Locate the cell with the specified text and output its [X, Y] center coordinate. 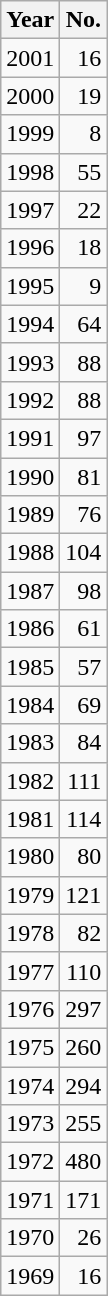
1997 [30, 210]
111 [84, 781]
1978 [30, 933]
1987 [30, 591]
80 [84, 857]
260 [84, 1047]
480 [84, 1162]
297 [84, 1009]
8 [84, 134]
1994 [30, 324]
2001 [30, 58]
69 [84, 705]
1989 [30, 515]
9 [84, 286]
2000 [30, 96]
19 [84, 96]
98 [84, 591]
84 [84, 743]
82 [84, 933]
26 [84, 1238]
1984 [30, 705]
1988 [30, 553]
76 [84, 515]
97 [84, 438]
1996 [30, 248]
104 [84, 553]
22 [84, 210]
18 [84, 248]
64 [84, 324]
1999 [30, 134]
294 [84, 1085]
1975 [30, 1047]
1983 [30, 743]
81 [84, 477]
1992 [30, 400]
1991 [30, 438]
1969 [30, 1276]
No. [84, 20]
1977 [30, 971]
1976 [30, 1009]
1971 [30, 1200]
114 [84, 819]
1972 [30, 1162]
57 [84, 667]
1998 [30, 172]
1995 [30, 286]
1973 [30, 1124]
1986 [30, 629]
1970 [30, 1238]
1982 [30, 781]
1979 [30, 895]
1981 [30, 819]
1974 [30, 1085]
1980 [30, 857]
255 [84, 1124]
55 [84, 172]
1990 [30, 477]
61 [84, 629]
1985 [30, 667]
171 [84, 1200]
110 [84, 971]
121 [84, 895]
Year [30, 20]
1993 [30, 362]
